Locate the cell with the specified text and output its (x, y) center coordinate. 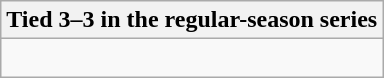
Tied 3–3 in the regular-season series (192, 20)
